Provide the (x, y) coordinate of the cell's center where the given text is located.  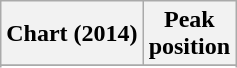
Chart (2014) (72, 34)
Peakposition (189, 34)
